Determine the (x, y) coordinate at the center of the cell enclosing the given text.  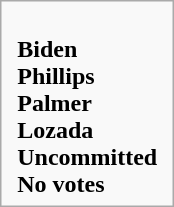
Biden Phillips Palmer Lozada Uncommitted No votes (88, 104)
